For the text-containing cell, return its midpoint in [X, Y] coordinate format. 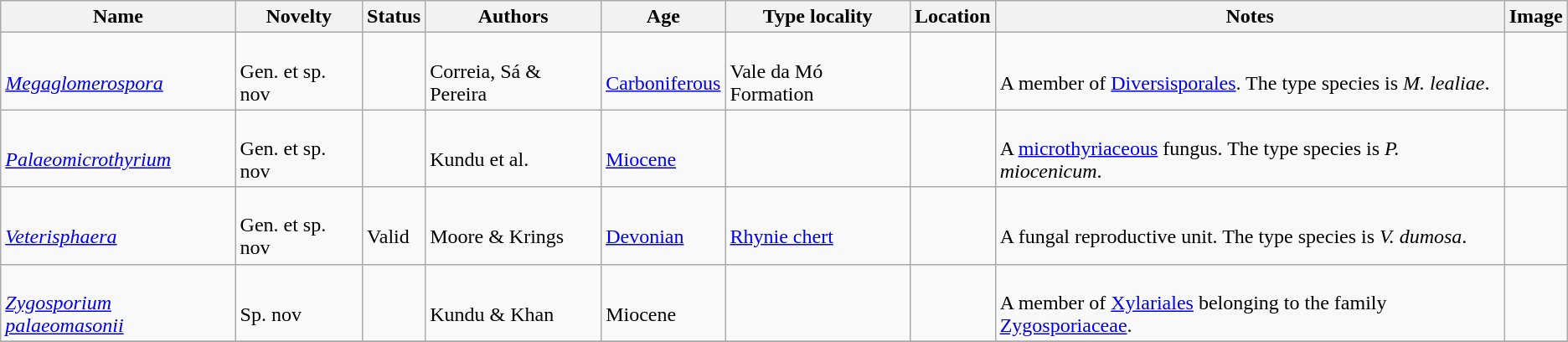
Status [394, 17]
Devonian [663, 225]
Novelty [299, 17]
Notes [1250, 17]
Kundu et al. [513, 148]
Moore & Krings [513, 225]
Type locality [818, 17]
Valid [394, 225]
Authors [513, 17]
Carboniferous [663, 71]
Megaglomerospora [118, 71]
A microthyriaceous fungus. The type species is P. miocenicum. [1250, 148]
A member of Xylariales belonging to the family Zygosporiaceae. [1250, 303]
Zygosporium palaeomasonii [118, 303]
Palaeomicrothyrium [118, 148]
Kundu & Khan [513, 303]
A fungal reproductive unit. The type species is V. dumosa. [1250, 225]
Veterisphaera [118, 225]
Rhynie chert [818, 225]
Image [1536, 17]
Age [663, 17]
Sp. nov [299, 303]
Location [952, 17]
A member of Diversisporales. The type species is M. lealiae. [1250, 71]
Vale da Mó Formation [818, 71]
Correia, Sá & Pereira [513, 71]
Name [118, 17]
